Search for the cell housing the specified text and yield its (x, y) center coordinate. 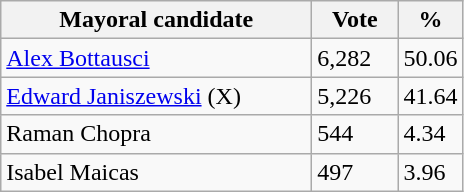
6,282 (355, 58)
3.96 (430, 172)
Raman Chopra (156, 134)
497 (355, 172)
Alex Bottausci (156, 58)
5,226 (355, 96)
4.34 (430, 134)
Vote (355, 20)
544 (355, 134)
Mayoral candidate (156, 20)
Edward Janiszewski (X) (156, 96)
Isabel Maicas (156, 172)
50.06 (430, 58)
% (430, 20)
41.64 (430, 96)
